Return (X, Y) of the center of cell containing provided text 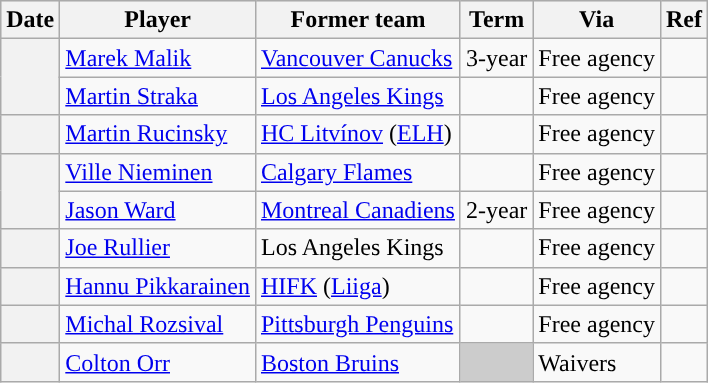
Boston Bruins (358, 362)
Waivers (597, 362)
Colton Orr (158, 362)
Date (30, 20)
Martin Straka (158, 96)
HC Litvínov (ELH) (358, 134)
Former team (358, 20)
Term (496, 20)
Ref (684, 20)
Ville Nieminen (158, 172)
3-year (496, 58)
Calgary Flames (358, 172)
HIFK (Liiga) (358, 286)
Via (597, 20)
Marek Malik (158, 58)
Martin Rucinsky (158, 134)
Jason Ward (158, 210)
Player (158, 20)
Vancouver Canucks (358, 58)
Michal Rozsival (158, 324)
Pittsburgh Penguins (358, 324)
Montreal Canadiens (358, 210)
Hannu Pikkarainen (158, 286)
Joe Rullier (158, 248)
2-year (496, 210)
